Detect which cell encompasses the target text, then output its [X, Y] center coordinate. 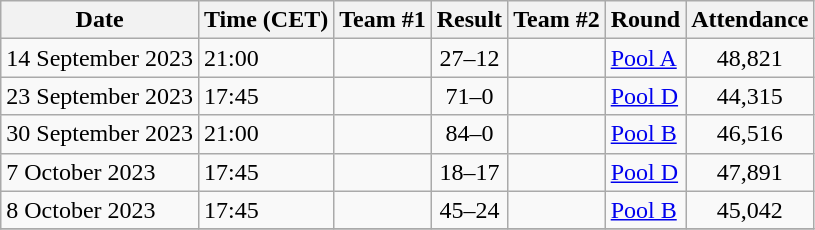
30 September 2023 [100, 134]
Round [645, 20]
Team #1 [383, 20]
84–0 [469, 134]
71–0 [469, 96]
46,516 [750, 134]
7 October 2023 [100, 172]
23 September 2023 [100, 96]
18–17 [469, 172]
47,891 [750, 172]
Attendance [750, 20]
Result [469, 20]
Time (CET) [266, 20]
45–24 [469, 210]
Team #2 [557, 20]
Pool A [645, 58]
44,315 [750, 96]
48,821 [750, 58]
45,042 [750, 210]
Date [100, 20]
27–12 [469, 58]
8 October 2023 [100, 210]
14 September 2023 [100, 58]
